Pinpoint the cell where the given text exists, returning its (X, Y) midpoint coordinate. 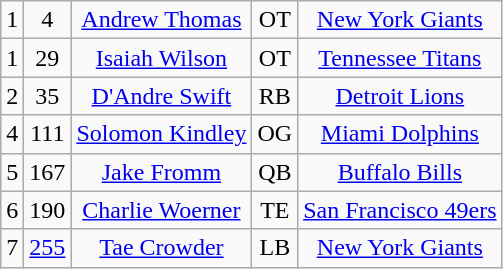
Detroit Lions (400, 96)
5 (12, 172)
Tennessee Titans (400, 58)
167 (48, 172)
Buffalo Bills (400, 172)
QB (275, 172)
Isaiah Wilson (162, 58)
7 (12, 248)
TE (275, 210)
2 (12, 96)
OG (275, 134)
LB (275, 248)
RB (275, 96)
San Francisco 49ers (400, 210)
D'Andre Swift (162, 96)
255 (48, 248)
Solomon Kindley (162, 134)
35 (48, 96)
Tae Crowder (162, 248)
Charlie Woerner (162, 210)
6 (12, 210)
Miami Dolphins (400, 134)
111 (48, 134)
Jake Fromm (162, 172)
29 (48, 58)
190 (48, 210)
Andrew Thomas (162, 20)
